Locate the cell with the specified text and output its (X, Y) center coordinate. 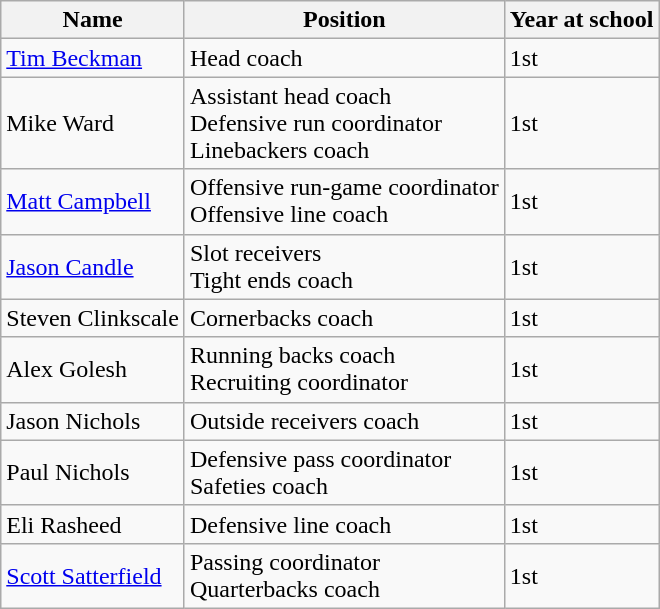
Offensive run-game coordinatorOffensive line coach (344, 202)
Mike Ward (93, 123)
Tim Beckman (93, 58)
Name (93, 20)
Matt Campbell (93, 202)
Alex Golesh (93, 370)
Defensive pass coordinatorSafeties coach (344, 472)
Slot receiversTight ends coach (344, 266)
Outside receivers coach (344, 421)
Assistant head coachDefensive run coordinatorLinebackers coach (344, 123)
Passing coordinatorQuarterbacks coach (344, 576)
Scott Satterfield (93, 576)
Head coach (344, 58)
Jason Candle (93, 266)
Eli Rasheed (93, 524)
Steven Clinkscale (93, 318)
Position (344, 20)
Running backs coachRecruiting coordinator (344, 370)
Cornerbacks coach (344, 318)
Defensive line coach (344, 524)
Jason Nichols (93, 421)
Paul Nichols (93, 472)
Year at school (582, 20)
